Determine the [X, Y] coordinate at the center of the cell enclosing the given text.  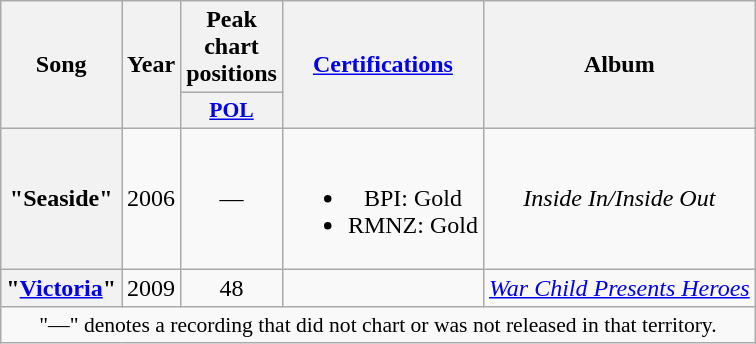
Certifications [382, 65]
BPI: GoldRMNZ: Gold [382, 198]
Album [619, 65]
Inside In/Inside Out [619, 198]
POL [232, 111]
2009 [152, 287]
"Victoria" [62, 287]
— [232, 198]
2006 [152, 198]
"Seaside" [62, 198]
"—" denotes a recording that did not chart or was not released in that territory. [378, 325]
Song [62, 65]
Peak chart positions [232, 47]
War Child Presents Heroes [619, 287]
Year [152, 65]
48 [232, 287]
